Pinpoint the cell where the given text exists, returning its (X, Y) midpoint coordinate. 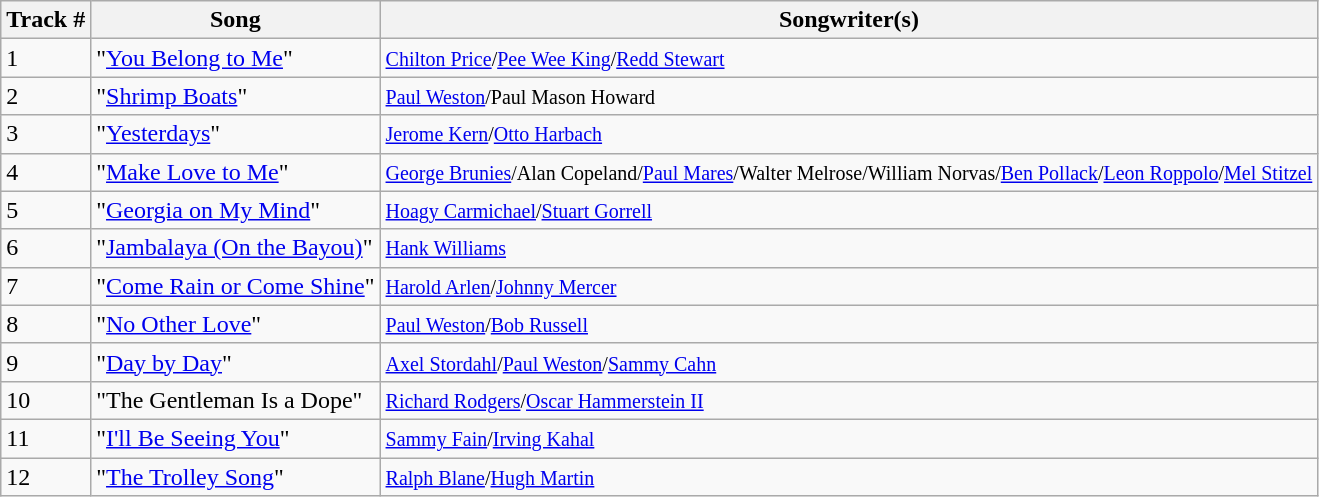
Hank Williams (849, 248)
Songwriter(s) (849, 20)
"Shrimp Boats" (236, 96)
Track # (46, 20)
Jerome Kern/Otto Harbach (849, 134)
8 (46, 324)
12 (46, 477)
"Make Love to Me" (236, 172)
Chilton Price/Pee Wee King/Redd Stewart (849, 58)
Sammy Fain/Irving Kahal (849, 438)
Song (236, 20)
"Georgia on My Mind" (236, 210)
11 (46, 438)
Hoagy Carmichael/Stuart Gorrell (849, 210)
9 (46, 362)
"I'll Be Seeing You" (236, 438)
Harold Arlen/Johnny Mercer (849, 286)
5 (46, 210)
"Day by Day" (236, 362)
Ralph Blane/Hugh Martin (849, 477)
"You Belong to Me" (236, 58)
4 (46, 172)
"Yesterdays" (236, 134)
Axel Stordahl/Paul Weston/Sammy Cahn (849, 362)
1 (46, 58)
Paul Weston/Bob Russell (849, 324)
"Come Rain or Come Shine" (236, 286)
Richard Rodgers/Oscar Hammerstein II (849, 400)
"The Trolley Song" (236, 477)
"Jambalaya (On the Bayou)" (236, 248)
"The Gentleman Is a Dope" (236, 400)
"No Other Love" (236, 324)
Paul Weston/Paul Mason Howard (849, 96)
10 (46, 400)
7 (46, 286)
6 (46, 248)
3 (46, 134)
George Brunies/Alan Copeland/Paul Mares/Walter Melrose/William Norvas/Ben Pollack/Leon Roppolo/Mel Stitzel (849, 172)
2 (46, 96)
